From the cell containing the given text, extract its center point as [X, Y] coordinate. 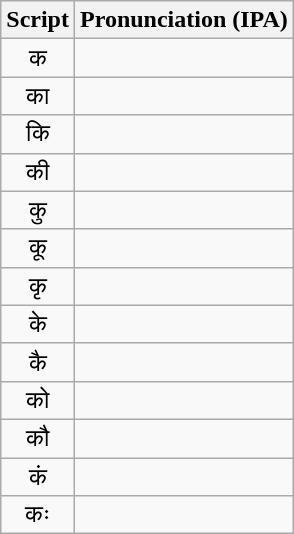
क [38, 58]
की [38, 172]
Pronunciation (IPA) [184, 20]
कै [38, 362]
के [38, 324]
कं [38, 477]
कू [38, 248]
को [38, 400]
कु [38, 210]
कृ [38, 286]
कः [38, 515]
Script [38, 20]
कौ [38, 438]
कि [38, 134]
का [38, 96]
